Return (x, y) of the center of cell containing provided text 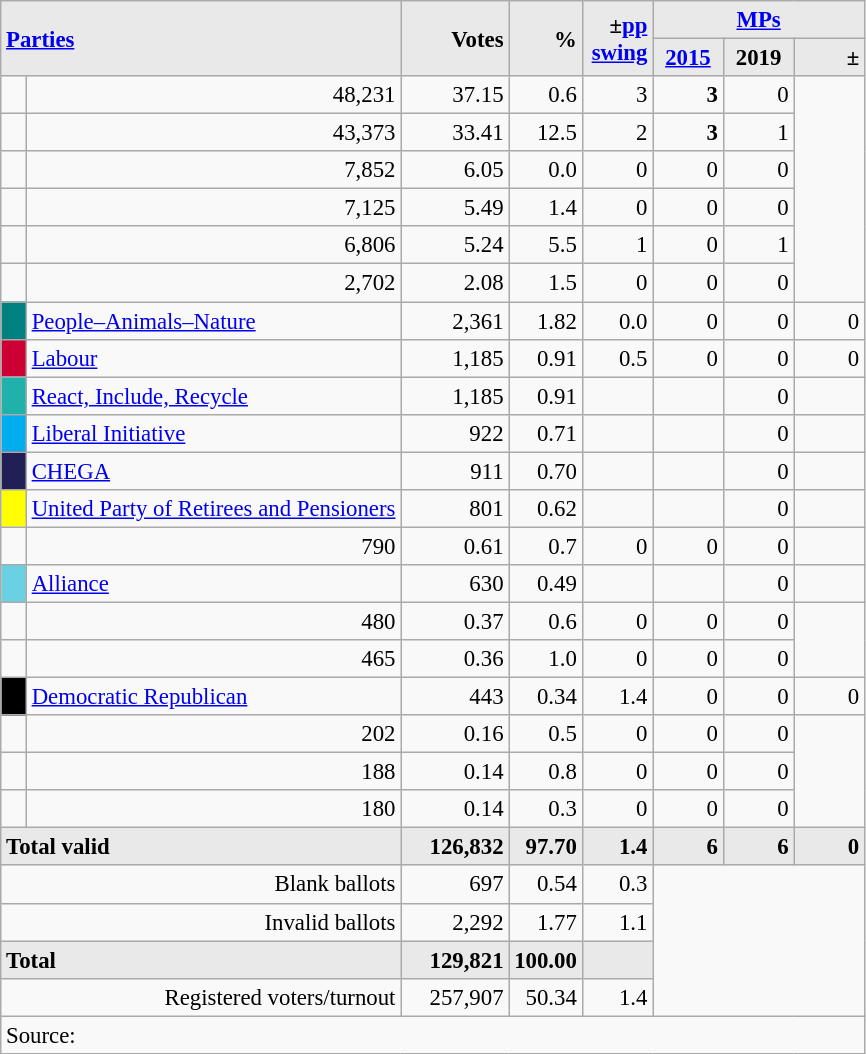
480 (213, 621)
0.70 (546, 471)
790 (213, 546)
6,806 (213, 245)
Democratic Republican (213, 697)
33.41 (455, 133)
5.24 (455, 245)
188 (213, 772)
443 (455, 697)
Registered voters/turnout (201, 997)
2,702 (213, 283)
202 (213, 734)
922 (455, 433)
0.61 (455, 546)
0.62 (546, 509)
129,821 (455, 960)
0.54 (546, 885)
0.36 (455, 659)
% (546, 38)
0.7 (546, 546)
1.1 (618, 922)
± (830, 58)
0.16 (455, 734)
2015 (688, 58)
0.8 (546, 772)
People–Animals–Nature (213, 321)
Total valid (201, 847)
0.49 (546, 584)
257,907 (455, 997)
630 (455, 584)
Liberal Initiative (213, 433)
2,361 (455, 321)
2.08 (455, 283)
1.0 (546, 659)
1.82 (546, 321)
97.70 (546, 847)
697 (455, 885)
2,292 (455, 922)
United Party of Retirees and Pensioners (213, 509)
Invalid ballots (201, 922)
2019 (758, 58)
Labour (213, 358)
Votes (455, 38)
2 (618, 133)
Blank ballots (201, 885)
Total (201, 960)
5.5 (546, 245)
801 (455, 509)
37.15 (455, 95)
911 (455, 471)
React, Include, Recycle (213, 396)
Alliance (213, 584)
MPs (759, 20)
Source: (433, 1035)
CHEGA (213, 471)
Parties (201, 38)
1.5 (546, 283)
6.05 (455, 170)
1.77 (546, 922)
0.37 (455, 621)
0.71 (546, 433)
7,125 (213, 208)
43,373 (213, 133)
7,852 (213, 170)
50.34 (546, 997)
±pp swing (618, 38)
180 (213, 809)
100.00 (546, 960)
5.49 (455, 208)
465 (213, 659)
12.5 (546, 133)
48,231 (213, 95)
126,832 (455, 847)
0.34 (546, 697)
